Pinpoint the cell where the given text exists, returning its [X, Y] midpoint coordinate. 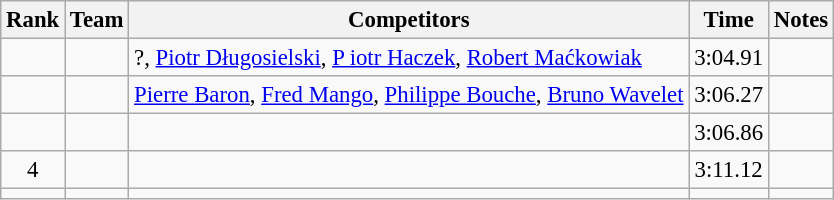
3:06.27 [729, 95]
Pierre Baron, Fred Mango, Philippe Bouche, Bruno Wavelet [409, 95]
4 [33, 170]
Notes [800, 20]
?, Piotr Długosielski, P iotr Haczek, Robert Maćkowiak [409, 58]
3:06.86 [729, 133]
Team [97, 20]
Rank [33, 20]
Time [729, 20]
3:11.12 [729, 170]
Competitors [409, 20]
3:04.91 [729, 58]
